Determine the (X, Y) coordinate at the center of the cell enclosing the given text.  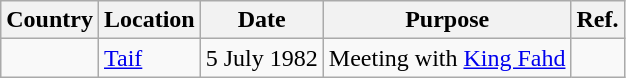
Meeting with King Fahd (447, 58)
Country (50, 20)
Date (262, 20)
5 July 1982 (262, 58)
Location (149, 20)
Taif (149, 58)
Ref. (598, 20)
Purpose (447, 20)
